Find where the given text appears and provide that cell's center as (x, y) coordinate. 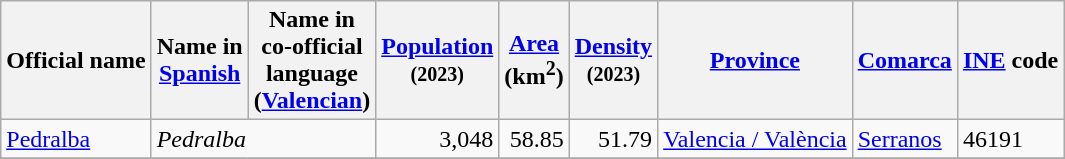
Valencia / València (756, 139)
51.79 (613, 139)
INE code (1010, 60)
Name in co-official language (Valencian) (312, 60)
3,048 (438, 139)
58.85 (534, 139)
Name in Spanish (200, 60)
Serranos (904, 139)
Official name (76, 60)
Comarca (904, 60)
46191 (1010, 139)
Density (2023) (613, 60)
Area (km2) (534, 60)
Province (756, 60)
Population (2023) (438, 60)
